From the cell containing the given text, extract its center point as (x, y) coordinate. 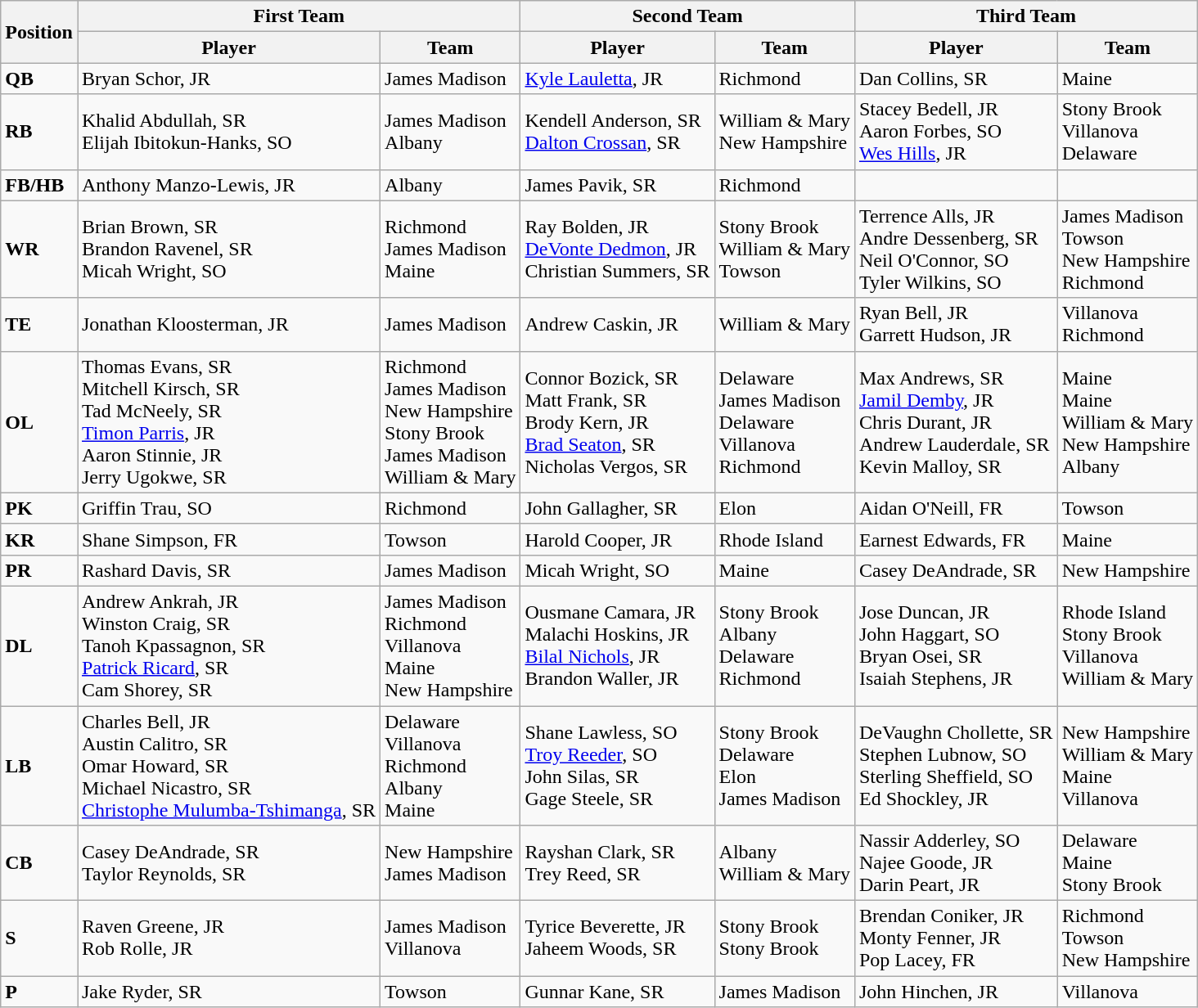
Raven Greene, JRRob Rolle, JR (228, 938)
James MadisonRichmondVillanovaMaineNew Hampshire (450, 646)
KR (39, 539)
Rhode IslandStony BrookVillanovaWilliam & Mary (1128, 646)
Andrew Ankrah, JRWinston Craig, SRTanoh Kpassagnon, SRPatrick Ricard, SRCam Shorey, SR (228, 646)
Third Team (1026, 16)
S (39, 938)
RichmondJames MadisonNew HampshireStony BrookJames MadisonWilliam & Mary (450, 422)
John Gallagher, SR (617, 508)
Jose Duncan, JRJohn Haggart, SOBryan Osei, SRIsaiah Stephens, JR (956, 646)
Villanova (1128, 992)
Shane Simpson, FR (228, 539)
Position (39, 32)
PK (39, 508)
James MadisonTowsonNew HampshireRichmond (1128, 249)
Stacey Bedell, JRAaron Forbes, SOWes Hills, JR (956, 132)
Shane Lawless, SOTroy Reeder, SOJohn Silas, SRGage Steele, SR (617, 765)
PR (39, 570)
RichmondTowsonNew Hampshire (1128, 938)
Ryan Bell, JRGarrett Hudson, JR (956, 324)
LB (39, 765)
Earnest Edwards, FR (956, 539)
New HampshireWilliam & MaryMaineVillanova (1128, 765)
Griffin Trau, SO (228, 508)
TE (39, 324)
Stony BrookAlbanyDelawareRichmond (784, 646)
VillanovaRichmond (1128, 324)
Casey DeAndrade, SRTaylor Reynolds, SR (228, 863)
AlbanyWilliam & Mary (784, 863)
DeVaughn Chollette, SRStephen Lubnow, SOSterling Sheffield, SOEd Shockley, JR (956, 765)
Elon (784, 508)
Khalid Abdullah, SRElijah Ibitokun-Hanks, SO (228, 132)
New HampshireJames Madison (450, 863)
Stony BrookStony Brook (784, 938)
Jake Ryder, SR (228, 992)
MaineMaineWilliam & MaryNew HampshireAlbany (1128, 422)
Albany (450, 185)
Stony BrookDelawareElonJames Madison (784, 765)
Ray Bolden, JRDeVonte Dedmon, JRChristian Summers, SR (617, 249)
QB (39, 79)
Rashard Davis, SR (228, 570)
William & Mary (784, 324)
OL (39, 422)
Jonathan Kloosterman, JR (228, 324)
Tyrice Beverette, JRJaheem Woods, SR (617, 938)
Gunnar Kane, SR (617, 992)
Stony BrookVillanovaDelaware (1128, 132)
New Hampshire (1128, 570)
James MadisonAlbany (450, 132)
DelawareJames MadisonDelawareVillanovaRichmond (784, 422)
Micah Wright, SO (617, 570)
DL (39, 646)
Anthony Manzo-Lewis, JR (228, 185)
Andrew Caskin, JR (617, 324)
Brian Brown, SRBrandon Ravenel, SRMicah Wright, SO (228, 249)
Charles Bell, JRAustin Calitro, SROmar Howard, SRMichael Nicastro, SRChristophe Mulumba-Tshimanga, SR (228, 765)
RichmondJames MadisonMaine (450, 249)
Bryan Schor, JR (228, 79)
FB/HB (39, 185)
DelawareVillanovaRichmondAlbanyMaine (450, 765)
Rhode Island (784, 539)
Stony BrookWilliam & MaryTowson (784, 249)
Kyle Lauletta, JR (617, 79)
Ousmane Camara, JRMalachi Hoskins, JRBilal Nichols, JRBrandon Waller, JR (617, 646)
James MadisonVillanova (450, 938)
Aidan O'Neill, FR (956, 508)
Connor Bozick, SRMatt Frank, SRBrody Kern, JRBrad Seaton, SRNicholas Vergos, SR (617, 422)
Terrence Alls, JRAndre Dessenberg, SRNeil O'Connor, SOTyler Wilkins, SO (956, 249)
Kendell Anderson, SRDalton Crossan, SR (617, 132)
First Team (298, 16)
Thomas Evans, SRMitchell Kirsch, SRTad McNeely, SRTimon Parris, JRAaron Stinnie, JRJerry Ugokwe, SR (228, 422)
William & MaryNew Hampshire (784, 132)
CB (39, 863)
Nassir Adderley, SONajee Goode, JRDarin Peart, JR (956, 863)
Second Team (687, 16)
Casey DeAndrade, SR (956, 570)
John Hinchen, JR (956, 992)
Rayshan Clark, SRTrey Reed, SR (617, 863)
James Pavik, SR (617, 185)
Harold Cooper, JR (617, 539)
Brendan Coniker, JRMonty Fenner, JRPop Lacey, FR (956, 938)
DelawareMaineStony Brook (1128, 863)
P (39, 992)
WR (39, 249)
Max Andrews, SRJamil Demby, JRChris Durant, JRAndrew Lauderdale, SRKevin Malloy, SR (956, 422)
RB (39, 132)
Dan Collins, SR (956, 79)
